For the text-containing cell, return its midpoint in (X, Y) coordinate format. 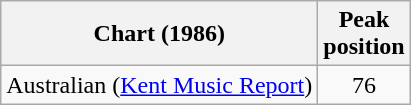
Chart (1986) (160, 34)
76 (364, 85)
Australian (Kent Music Report) (160, 85)
Peakposition (364, 34)
